Find where the given text appears and provide that cell's center as [X, Y] coordinate. 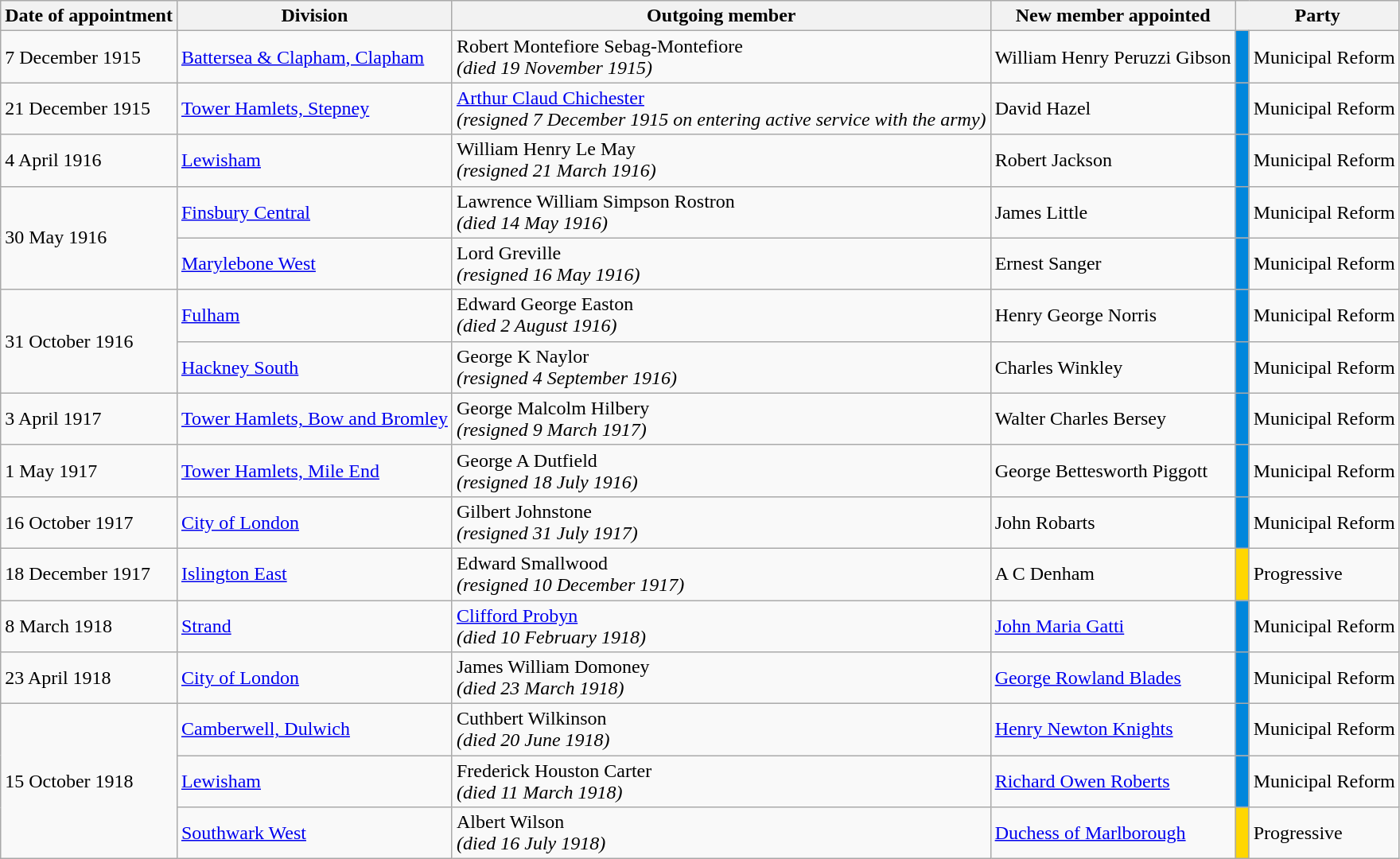
1 May 1917 [89, 471]
Battersea & Clapham, Clapham [314, 57]
Henry Newton Knights [1113, 730]
Richard Owen Roberts [1113, 781]
Clifford Probyn(died 10 February 1918) [721, 625]
4 April 1916 [89, 161]
Lord Greville(resigned 16 May 1916) [721, 264]
Frederick Houston Carter(died 11 March 1918) [721, 781]
31 October 1916 [89, 341]
Fulham [314, 315]
Camberwell, Dulwich [314, 730]
21 December 1915 [89, 108]
Southwark West [314, 834]
Arthur Claud Chichester (resigned 7 December 1915 on entering active service with the army) [721, 108]
James Little [1113, 212]
7 December 1915 [89, 57]
George Bettesworth Piggott [1113, 471]
Date of appointment [89, 16]
Robert Jackson [1113, 161]
Outgoing member [721, 16]
George K Naylor(resigned 4 September 1916) [721, 367]
William Henry Le May(resigned 21 March 1916) [721, 161]
John Maria Gatti [1113, 625]
Strand [314, 625]
16 October 1917 [89, 522]
Party [1317, 16]
David Hazel [1113, 108]
Tower Hamlets, Bow and Bromley [314, 418]
Henry George Norris [1113, 315]
Marylebone West [314, 264]
New member appointed [1113, 16]
James William Domoney(died 23 March 1918) [721, 678]
Finsbury Central [314, 212]
George Rowland Blades [1113, 678]
William Henry Peruzzi Gibson [1113, 57]
3 April 1917 [89, 418]
Islington East [314, 574]
Edward George Easton(died 2 August 1916) [721, 315]
Albert Wilson(died 16 July 1918) [721, 834]
George A Dutfield(resigned 18 July 1916) [721, 471]
Walter Charles Bersey [1113, 418]
Division [314, 16]
8 March 1918 [89, 625]
Ernest Sanger [1113, 264]
A C Denham [1113, 574]
Charles Winkley [1113, 367]
18 December 1917 [89, 574]
23 April 1918 [89, 678]
Edward Smallwood(resigned 10 December 1917) [721, 574]
30 May 1916 [89, 238]
Robert Montefiore Sebag-Montefiore (died 19 November 1915) [721, 57]
Cuthbert Wilkinson(died 20 June 1918) [721, 730]
Lawrence William Simpson Rostron(died 14 May 1916) [721, 212]
George Malcolm Hilbery(resigned 9 March 1917) [721, 418]
Duchess of Marlborough [1113, 834]
Gilbert Johnstone(resigned 31 July 1917) [721, 522]
John Robarts [1113, 522]
15 October 1918 [89, 781]
Hackney South [314, 367]
Tower Hamlets, Mile End [314, 471]
Tower Hamlets, Stepney [314, 108]
